From the cell containing the given text, extract its center point as (x, y) coordinate. 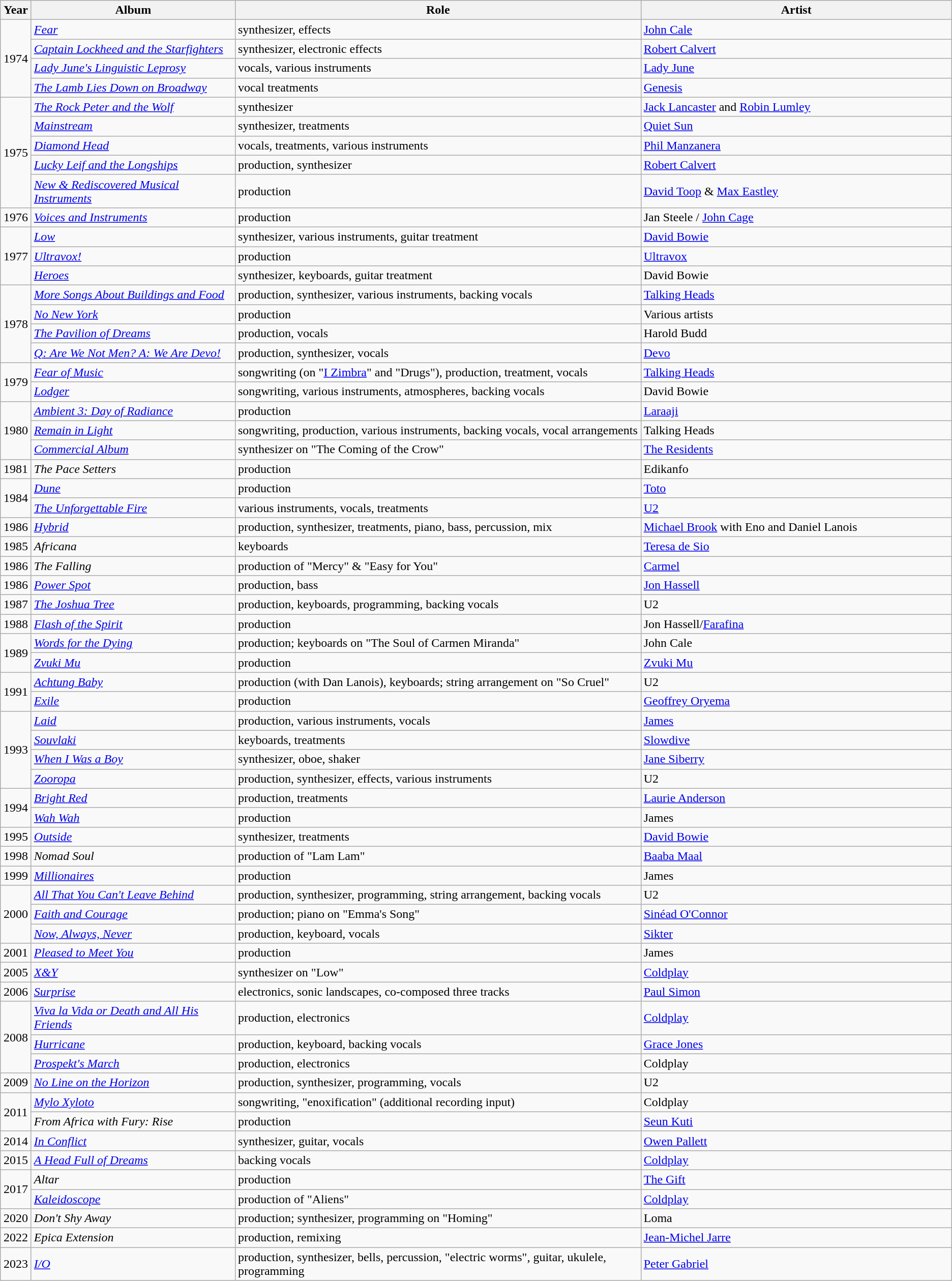
Outside (133, 837)
1994 (16, 808)
vocals, various instruments (438, 68)
Harold Budd (796, 334)
2011 (16, 1112)
1978 (16, 324)
Baaba Maal (796, 856)
production, remixing (438, 1238)
2015 (16, 1160)
When I Was a Boy (133, 759)
1984 (16, 498)
I/O (133, 1264)
2009 (16, 1083)
2017 (16, 1189)
Altar (133, 1179)
production of "Aliens" (438, 1199)
songwriting, various instruments, atmospheres, backing vocals (438, 392)
Sinéad O'Connor (796, 914)
production of "Mercy" & "Easy for You" (438, 566)
1993 (16, 750)
2008 (16, 1037)
Toto (796, 488)
production, keyboard, backing vocals (438, 1044)
production, synthesizer, effects, various instruments (438, 779)
The Unforgettable Fire (133, 508)
No Line on the Horizon (133, 1083)
synthesizer (438, 107)
2005 (16, 972)
vocals, treatments, various instruments (438, 145)
Lady June's Linguistic Leprosy (133, 68)
Exile (133, 701)
Souvlaki (133, 740)
Epica Extension (133, 1238)
Faith and Courage (133, 914)
1998 (16, 856)
Mainstream (133, 126)
Quiet Sun (796, 126)
Slowdive (796, 740)
Mylo Xyloto (133, 1102)
production, vocals (438, 334)
The Gift (796, 1179)
Flash of the Spirit (133, 624)
In Conflict (133, 1141)
Viva la Vida or Death and All His Friends (133, 1018)
production, synthesizer (438, 165)
1977 (16, 256)
production; piano on "Emma's Song" (438, 914)
songwriting (on "I Zimbra" and "Drugs"), production, treatment, vocals (438, 372)
Paul Simon (796, 992)
synthesizer on "The Coming of the Crow" (438, 450)
Bright Red (133, 798)
production (with Dan Lanois), keyboards; string arrangement on "So Cruel" (438, 682)
Don't Shy Away (133, 1218)
Michael Brook with Eno and Daniel Lanois (796, 527)
2020 (16, 1218)
1980 (16, 430)
Captain Lockheed and the Starfighters (133, 49)
Sikter (796, 934)
Africana (133, 546)
Laurie Anderson (796, 798)
keyboards, treatments (438, 740)
Jack Lancaster and Robin Lumley (796, 107)
Jan Steele / John Cage (796, 217)
1999 (16, 875)
Devo (796, 353)
2000 (16, 914)
Now, Always, Never (133, 934)
1989 (16, 653)
All That You Can't Leave Behind (133, 895)
Album (133, 10)
Wah Wah (133, 817)
production, treatments (438, 798)
Carmel (796, 566)
songwriting, "enoxification" (additional recording input) (438, 1102)
Dune (133, 488)
Jean-Michel Jarre (796, 1238)
vocal treatments (438, 87)
Laraaji (796, 411)
production, synthesizer, treatments, piano, bass, percussion, mix (438, 527)
Geoffrey Oryema (796, 701)
Owen Pallett (796, 1141)
Hurricane (133, 1044)
Voices and Instruments (133, 217)
Commercial Album (133, 450)
More Songs About Buildings and Food (133, 295)
synthesizer, keyboards, guitar treatment (438, 276)
backing vocals (438, 1160)
Seun Kuti (796, 1121)
Nomad Soul (133, 856)
Low (133, 236)
The Rock Peter and the Wolf (133, 107)
synthesizer, effects (438, 29)
Zooropa (133, 779)
1991 (16, 692)
The Joshua Tree (133, 605)
1995 (16, 837)
electronics, sonic landscapes, co-composed three tracks (438, 992)
synthesizer, oboe, shaker (438, 759)
2001 (16, 953)
production, keyboards, programming, backing vocals (438, 605)
Words for the Dying (133, 643)
1985 (16, 546)
Surprise (133, 992)
Q: Are We Not Men? A: We Are Devo! (133, 353)
Year (16, 10)
Phil Manzanera (796, 145)
Remain in Light (133, 430)
production, synthesizer, various instruments, backing vocals (438, 295)
A Head Full of Dreams (133, 1160)
various instruments, vocals, treatments (438, 508)
synthesizer, various instruments, guitar treatment (438, 236)
Laid (133, 721)
Peter Gabriel (796, 1264)
synthesizer, guitar, vocals (438, 1141)
Genesis (796, 87)
Fear (133, 29)
production; keyboards on "The Soul of Carmen Miranda" (438, 643)
David Toop & Max Eastley (796, 191)
Grace Jones (796, 1044)
production, synthesizer, vocals (438, 353)
1974 (16, 58)
Pleased to Meet You (133, 953)
2023 (16, 1264)
2006 (16, 992)
production, keyboard, vocals (438, 934)
Ambient 3: Day of Radiance (133, 411)
Role (438, 10)
Loma (796, 1218)
Kaleidoscope (133, 1199)
2014 (16, 1141)
From Africa with Fury: Rise (133, 1121)
Power Spot (133, 585)
1976 (16, 217)
production; synthesizer, programming on "Homing" (438, 1218)
Artist (796, 10)
1988 (16, 624)
production, synthesizer, bells, percussion, "electric worms", guitar, ukulele, programming (438, 1264)
synthesizer, electronic effects (438, 49)
1987 (16, 605)
Jane Siberry (796, 759)
Ultravox (796, 256)
Edikanfo (796, 469)
The Pavilion of Dreams (133, 334)
synthesizer on "Low" (438, 972)
Fear of Music (133, 372)
Lucky Leif and the Longships (133, 165)
Hybrid (133, 527)
production, synthesizer, programming, string arrangement, backing vocals (438, 895)
The Pace Setters (133, 469)
New & Rediscovered Musical Instruments (133, 191)
Achtung Baby (133, 682)
The Lamb Lies Down on Broadway (133, 87)
songwriting, production, various instruments, backing vocals, vocal arrangements (438, 430)
1975 (16, 153)
production, synthesizer, programming, vocals (438, 1083)
Prospekt's March (133, 1063)
production of "Lam Lam" (438, 856)
Heroes (133, 276)
production, various instruments, vocals (438, 721)
The Residents (796, 450)
Millionaires (133, 875)
1981 (16, 469)
Diamond Head (133, 145)
production, bass (438, 585)
Jon Hassell (796, 585)
No New York (133, 314)
Lady June (796, 68)
keyboards (438, 546)
X&Y (133, 972)
2022 (16, 1238)
Ultravox! (133, 256)
1979 (16, 382)
Various artists (796, 314)
Lodger (133, 392)
Jon Hassell/Farafina (796, 624)
The Falling (133, 566)
Teresa de Sio (796, 546)
